Scan for the cell matching the given text and deliver its [X, Y] coordinate at center. 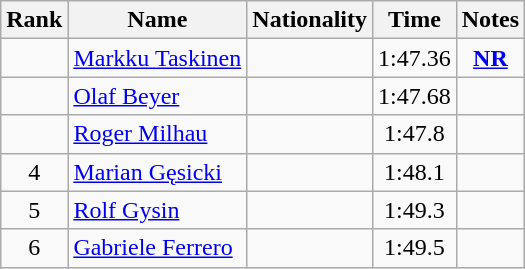
Nationality [310, 20]
Markku Taskinen [158, 58]
Rolf Gysin [158, 210]
1:47.36 [415, 58]
1:47.68 [415, 96]
NR [490, 58]
Notes [490, 20]
1:49.3 [415, 210]
Time [415, 20]
1:48.1 [415, 172]
Roger Milhau [158, 134]
4 [34, 172]
1:49.5 [415, 248]
Name [158, 20]
5 [34, 210]
Rank [34, 20]
6 [34, 248]
Olaf Beyer [158, 96]
Gabriele Ferrero [158, 248]
1:47.8 [415, 134]
Marian Gęsicki [158, 172]
